Determine the (X, Y) coordinate at the center of the cell enclosing the given text.  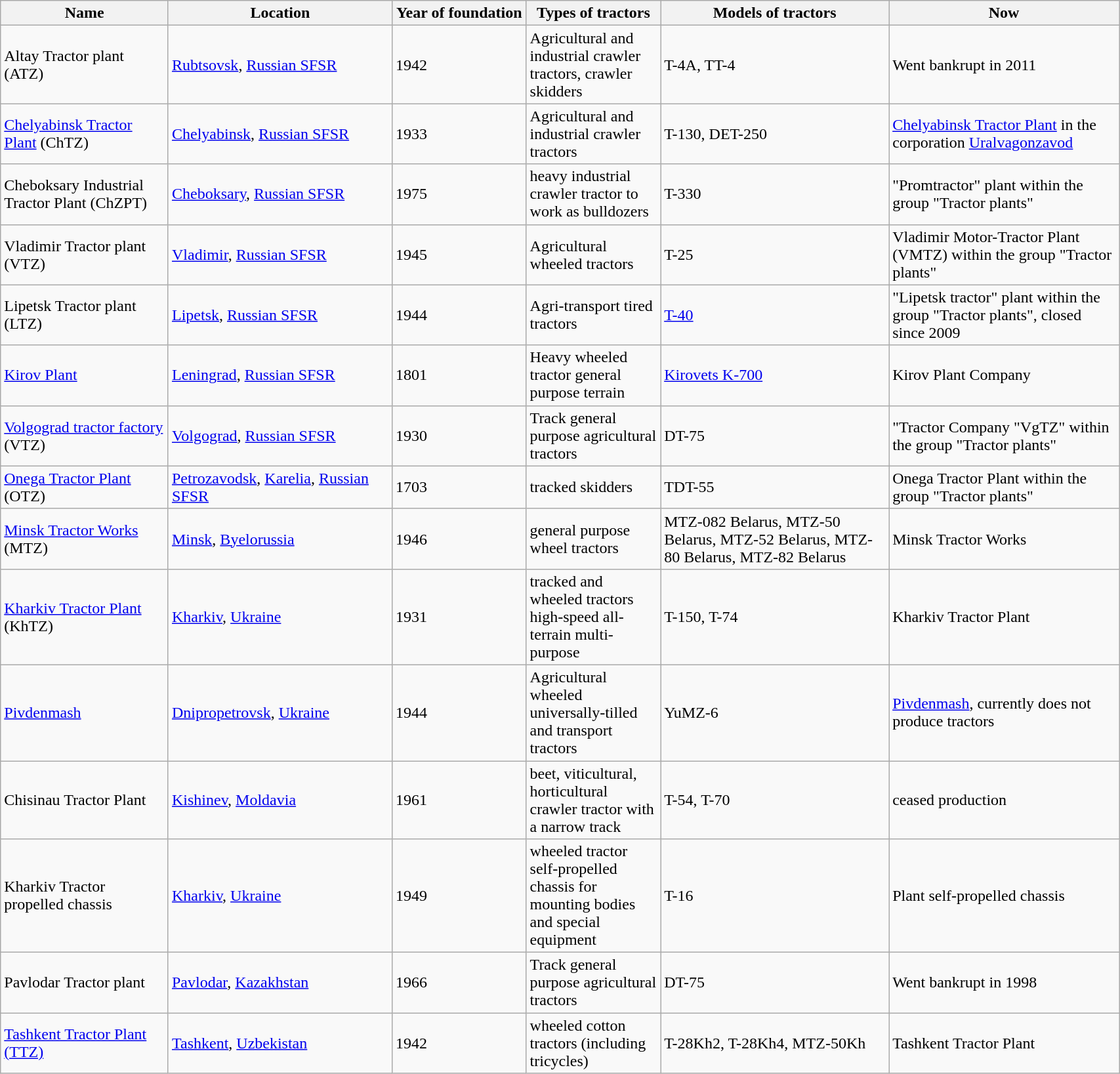
Kharkiv Tractor Plant (1004, 617)
Kharkiv Tractor Plant (KhTZ) (85, 617)
Agricultural wheeled universally-tilled and transport tractors (593, 713)
YuMZ-6 (775, 713)
Agricultural and industrial crawler tractors, crawler skidders (593, 64)
Altay Tractor plant (ATZ) (85, 64)
Tashkent, Uzbekistan (280, 1043)
"Tractor Company "VgTZ" within the group "Tractor plants" (1004, 436)
general purpose wheel tractors (593, 539)
Kirov Plant Company (1004, 375)
Pivdenmash (85, 713)
Agri-transport tired tractors (593, 315)
wheeled tractor self-propelled chassis for mounting bodies and special equipment (593, 896)
1933 (459, 134)
Cheboksary, Russian SFSR (280, 194)
Pavlodar Tractor plant (85, 983)
Chisinau Tractor Plant (85, 800)
T-4A, TT-4 (775, 64)
1966 (459, 983)
Lipetsk Tractor plant (LTZ) (85, 315)
Agricultural wheeled tractors (593, 255)
Year of foundation (459, 13)
Pavlodar, Kazakhstan (280, 983)
1949 (459, 896)
Vladimir Motor-Tractor Plant (VMTZ) within the group "Tractor plants" (1004, 255)
Kirovets K-700 (775, 375)
Vladimir Tractor plant (VTZ) (85, 255)
Location (280, 13)
T-40 (775, 315)
beet, viticultural, horticultural crawler tractor with a narrow track (593, 800)
Vladimir, Russian SFSR (280, 255)
tracked and wheeled tractors high-speed all-terrain multi-purpose (593, 617)
Minsk Tractor Works (MTZ) (85, 539)
Onega Tractor Plant within the group "Tractor plants" (1004, 487)
Kirov Plant (85, 375)
1946 (459, 539)
T-330 (775, 194)
wheeled cotton tractors (including tricycles) (593, 1043)
Petrozavodsk, Karelia, Russian SFSR (280, 487)
Dnipropetrovsk, Ukraine (280, 713)
Volgograd, Russian SFSR (280, 436)
Rubtsovsk, Russian SFSR (280, 64)
Plant self-propelled chassis (1004, 896)
Agricultural and industrial crawler tractors (593, 134)
tracked skidders (593, 487)
T-130, DET-250 (775, 134)
1975 (459, 194)
1931 (459, 617)
1703 (459, 487)
Chelyabinsk Tractor Plant (ChTZ) (85, 134)
"Promtractor" plant within the group "Tractor plants" (1004, 194)
T-16 (775, 896)
Leningrad, Russian SFSR (280, 375)
T-54, T-70 (775, 800)
Minsk Tractor Works (1004, 539)
T-28Kh2, T-28Kh4, MTZ-50Kh (775, 1043)
T-150, T-74 (775, 617)
heavy industrial crawler tractor to work as bulldozers (593, 194)
Types of tractors (593, 13)
Heavy wheeled tractor general purpose terrain (593, 375)
1930 (459, 436)
Cheboksary Industrial Tractor Plant (ChZPT) (85, 194)
T-25 (775, 255)
TDT-55 (775, 487)
Kishinev, Moldavia (280, 800)
ceased production (1004, 800)
1801 (459, 375)
Minsk, Byelorussia (280, 539)
Tashkent Tractor Plant (TTZ) (85, 1043)
Tashkent Tractor Plant (1004, 1043)
Now (1004, 13)
Went bankrupt in 2011 (1004, 64)
Chelyabinsk Tractor Plant in the corporation Uralvagonzavod (1004, 134)
Went bankrupt in 1998 (1004, 983)
1945 (459, 255)
MTZ-082 Belarus, MTZ-50 Belarus, MTZ-52 Belarus, MTZ-80 Belarus, MTZ-82 Belarus (775, 539)
Chelyabinsk, Russian SFSR (280, 134)
Kharkiv Tractor propelled chassis (85, 896)
1961 (459, 800)
Models of tractors (775, 13)
Pivdenmash, currently does not produce tractors (1004, 713)
Name (85, 13)
"Lipetsk tractor" plant within the group "Tractor plants", closed since 2009 (1004, 315)
Lipetsk, Russian SFSR (280, 315)
Volgograd tractor factory (VTZ) (85, 436)
Onega Tractor Plant (OTZ) (85, 487)
